Identify which cell holds the provided text, then report its (x, y) central coordinate. 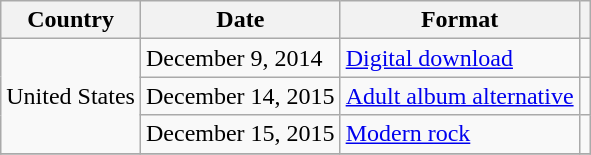
Digital download (460, 58)
Adult album alternative (460, 96)
United States (71, 96)
Format (460, 20)
Modern rock (460, 134)
December 15, 2015 (240, 134)
Country (71, 20)
Date (240, 20)
December 9, 2014 (240, 58)
December 14, 2015 (240, 96)
